Output the (X, Y) coordinate of the center of the cell containing the given text.  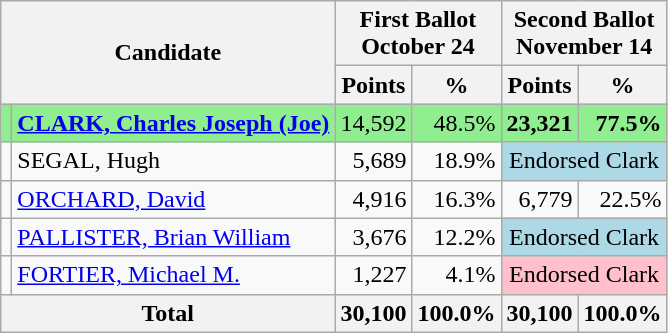
PALLISTER, Brian William (174, 237)
Total (168, 313)
14,592 (374, 123)
3,676 (374, 237)
4.1% (456, 275)
First BallotOctober 24 (418, 34)
18.9% (456, 161)
22.5% (622, 199)
48.5% (456, 123)
Candidate (168, 52)
5,689 (374, 161)
1,227 (374, 275)
4,916 (374, 199)
CLARK, Charles Joseph (Joe) (174, 123)
23,321 (540, 123)
16.3% (456, 199)
6,779 (540, 199)
12.2% (456, 237)
SEGAL, Hugh (174, 161)
Second BallotNovember 14 (584, 34)
ORCHARD, David (174, 199)
77.5% (622, 123)
FORTIER, Michael M. (174, 275)
